Determine the (x, y) coordinate at the center of the cell enclosing the given text.  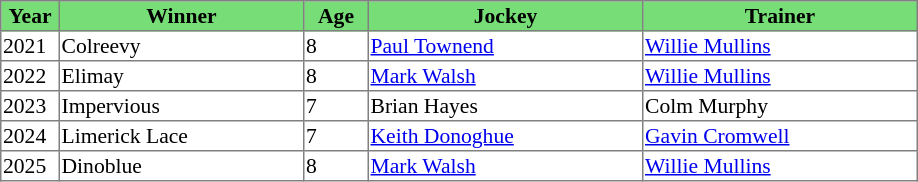
Trainer (780, 16)
Age (336, 16)
Colm Murphy (780, 106)
2024 (30, 136)
2025 (30, 166)
2022 (30, 76)
Limerick Lace (181, 136)
2023 (30, 106)
Elimay (181, 76)
Impervious (181, 106)
Colreevy (181, 46)
Keith Donoghue (505, 136)
Dinoblue (181, 166)
Gavin Cromwell (780, 136)
Winner (181, 16)
Jockey (505, 16)
2021 (30, 46)
Year (30, 16)
Brian Hayes (505, 106)
Paul Townend (505, 46)
